Pinpoint the cell where the given text exists, returning its (x, y) midpoint coordinate. 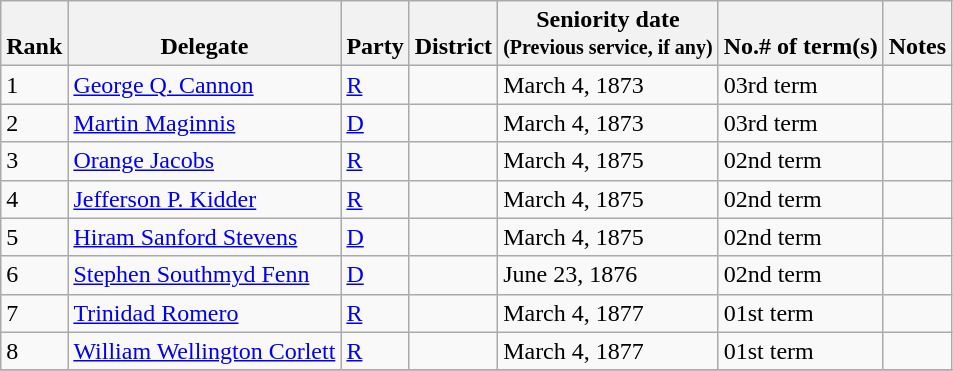
Hiram Sanford Stevens (204, 237)
2 (34, 123)
George Q. Cannon (204, 85)
Seniority date(Previous service, if any) (608, 34)
Trinidad Romero (204, 313)
William Wellington Corlett (204, 351)
No.# of term(s) (800, 34)
Rank (34, 34)
7 (34, 313)
June 23, 1876 (608, 275)
Orange Jacobs (204, 161)
Delegate (204, 34)
6 (34, 275)
8 (34, 351)
Martin Maginnis (204, 123)
Stephen Southmyd Fenn (204, 275)
Party (375, 34)
4 (34, 199)
1 (34, 85)
3 (34, 161)
5 (34, 237)
Jefferson P. Kidder (204, 199)
District (453, 34)
Notes (917, 34)
